Locate the cell with the specified text and output its (X, Y) center coordinate. 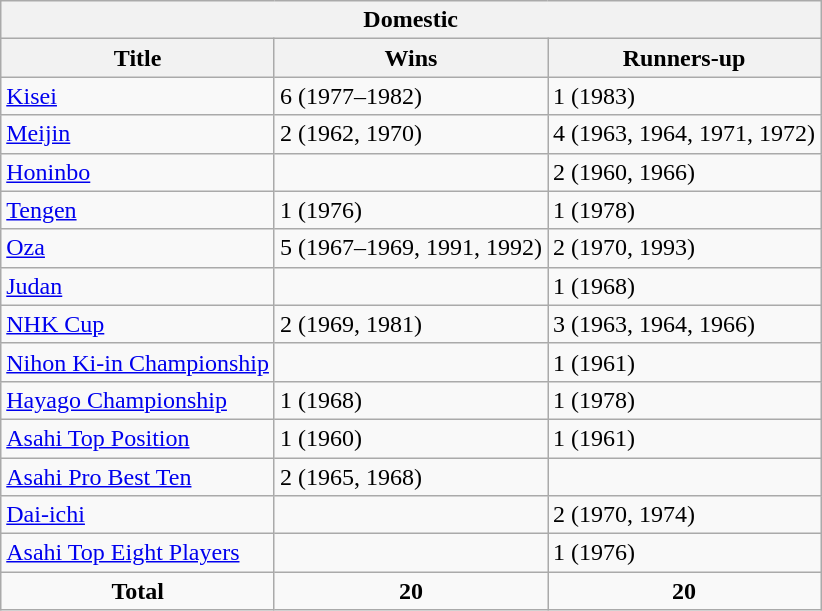
2 (1970, 1993) (684, 248)
1 (1960) (410, 438)
Runners-up (684, 58)
3 (1963, 1964, 1966) (684, 324)
2 (1960, 1966) (684, 172)
Asahi Pro Best Ten (138, 477)
2 (1970, 1974) (684, 515)
Honinbo (138, 172)
4 (1963, 1964, 1971, 1972) (684, 134)
2 (1969, 1981) (410, 324)
Nihon Ki-in Championship (138, 362)
Hayago Championship (138, 400)
Domestic (411, 20)
Oza (138, 248)
Asahi Top Position (138, 438)
Dai-ichi (138, 515)
2 (1962, 1970) (410, 134)
Judan (138, 286)
Kisei (138, 96)
Total (138, 591)
Tengen (138, 210)
Wins (410, 58)
5 (1967–1969, 1991, 1992) (410, 248)
6 (1977–1982) (410, 96)
1 (1983) (684, 96)
Asahi Top Eight Players (138, 553)
2 (1965, 1968) (410, 477)
Meijin (138, 134)
NHK Cup (138, 324)
Title (138, 58)
